Return the (x, y) coordinate for the center point of the cell that contains the specified text.  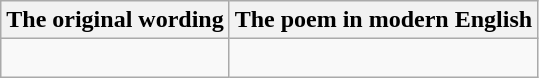
The poem in modern English (383, 20)
The original wording (115, 20)
